Search for the cell housing the specified text and yield its (X, Y) center coordinate. 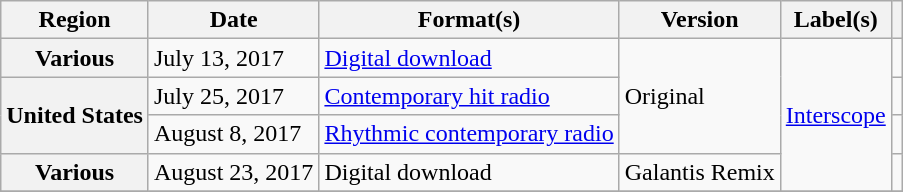
Rhythmic contemporary radio (469, 134)
Format(s) (469, 20)
August 23, 2017 (233, 172)
Version (700, 20)
Date (233, 20)
July 25, 2017 (233, 96)
Region (75, 20)
Label(s) (836, 20)
July 13, 2017 (233, 58)
Original (700, 96)
Contemporary hit radio (469, 96)
Galantis Remix (700, 172)
United States (75, 115)
August 8, 2017 (233, 134)
Interscope (836, 115)
